Pinpoint the cell where the given text exists, returning its (x, y) midpoint coordinate. 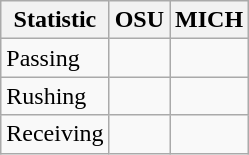
Receiving (55, 134)
OSU (139, 20)
Passing (55, 58)
Rushing (55, 96)
MICH (210, 20)
Statistic (55, 20)
